Find where the given text appears and provide that cell's center as (X, Y) coordinate. 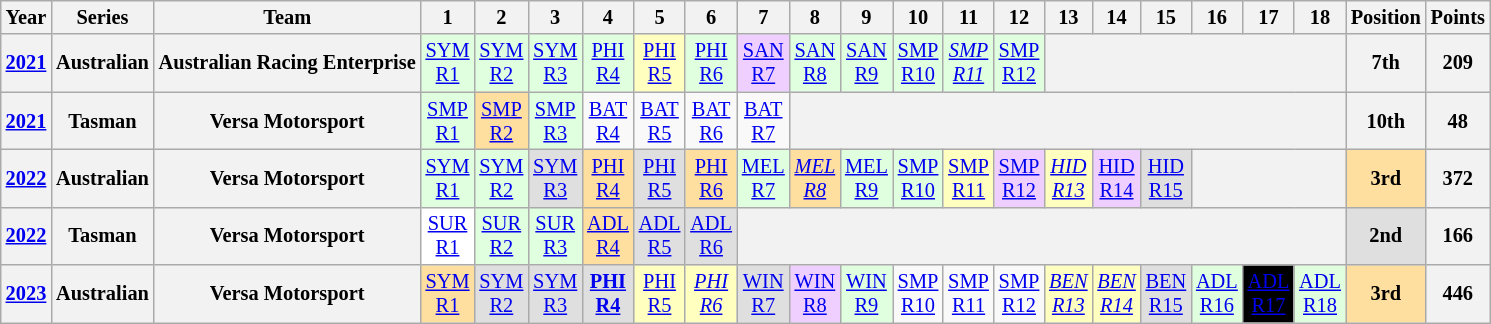
ADLR18 (1320, 294)
3 (555, 17)
BENR15 (1166, 294)
Series (102, 17)
MELR7 (764, 178)
ADLR6 (711, 236)
SURR3 (555, 236)
17 (1269, 17)
BATR7 (764, 121)
SMPR2 (501, 121)
HIDR13 (1068, 178)
18 (1320, 17)
Team (288, 17)
MELR8 (815, 178)
446 (1458, 294)
BENR14 (1116, 294)
ADLR16 (1217, 294)
1 (448, 17)
372 (1458, 178)
SMPR1 (448, 121)
5 (660, 17)
2 (501, 17)
SANR7 (764, 63)
SANR9 (866, 63)
11 (968, 17)
WINR7 (764, 294)
Position (1386, 17)
ADLR4 (608, 236)
48 (1458, 121)
MELR9 (866, 178)
2023 (26, 294)
4 (608, 17)
15 (1166, 17)
7th (1386, 63)
BATR5 (660, 121)
ADLR17 (1269, 294)
BATR6 (711, 121)
8 (815, 17)
WINR8 (815, 294)
12 (1019, 17)
10 (918, 17)
2nd (1386, 236)
HIDR15 (1166, 178)
ADLR5 (660, 236)
BENR13 (1068, 294)
16 (1217, 17)
9 (866, 17)
HIDR14 (1116, 178)
14 (1116, 17)
SURR1 (448, 236)
SANR8 (815, 63)
SURR2 (501, 236)
10th (1386, 121)
6 (711, 17)
Points (1458, 17)
Year (26, 17)
BATR4 (608, 121)
7 (764, 17)
Australian Racing Enterprise (288, 63)
13 (1068, 17)
166 (1458, 236)
SMPR3 (555, 121)
WINR9 (866, 294)
209 (1458, 63)
